For the text-containing cell, return its midpoint in (x, y) coordinate format. 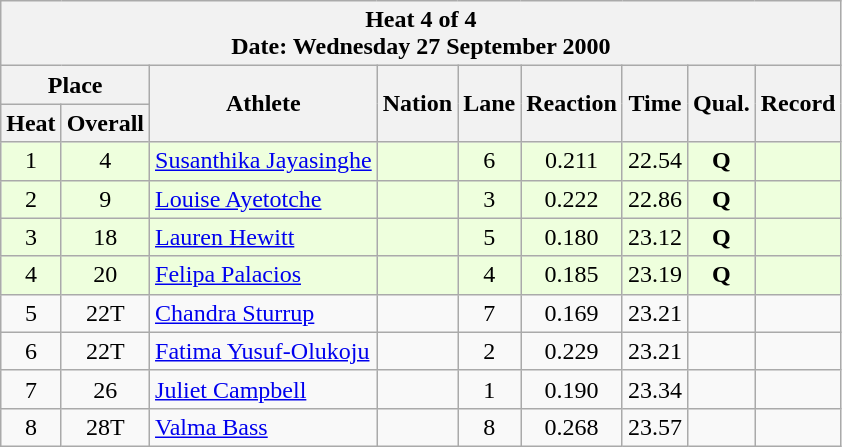
Heat 4 of 4 Date: Wednesday 27 September 2000 (421, 34)
23.34 (654, 389)
Nation (417, 104)
Lane (490, 104)
Place (76, 85)
22.86 (654, 199)
0.185 (572, 275)
Lauren Hewitt (264, 237)
0.222 (572, 199)
Valma Bass (264, 427)
Athlete (264, 104)
18 (105, 237)
Time (654, 104)
Chandra Sturrup (264, 313)
22.54 (654, 161)
Record (798, 104)
Louise Ayetotche (264, 199)
28T (105, 427)
0.190 (572, 389)
9 (105, 199)
0.211 (572, 161)
Fatima Yusuf-Olukoju (264, 351)
23.57 (654, 427)
Qual. (721, 104)
0.180 (572, 237)
Felipa Palacios (264, 275)
Reaction (572, 104)
Susanthika Jayasinghe (264, 161)
Overall (105, 123)
20 (105, 275)
Juliet Campbell (264, 389)
23.12 (654, 237)
26 (105, 389)
0.229 (572, 351)
0.169 (572, 313)
0.268 (572, 427)
Heat (31, 123)
23.19 (654, 275)
